Detect which cell encompasses the target text, then output its (x, y) center coordinate. 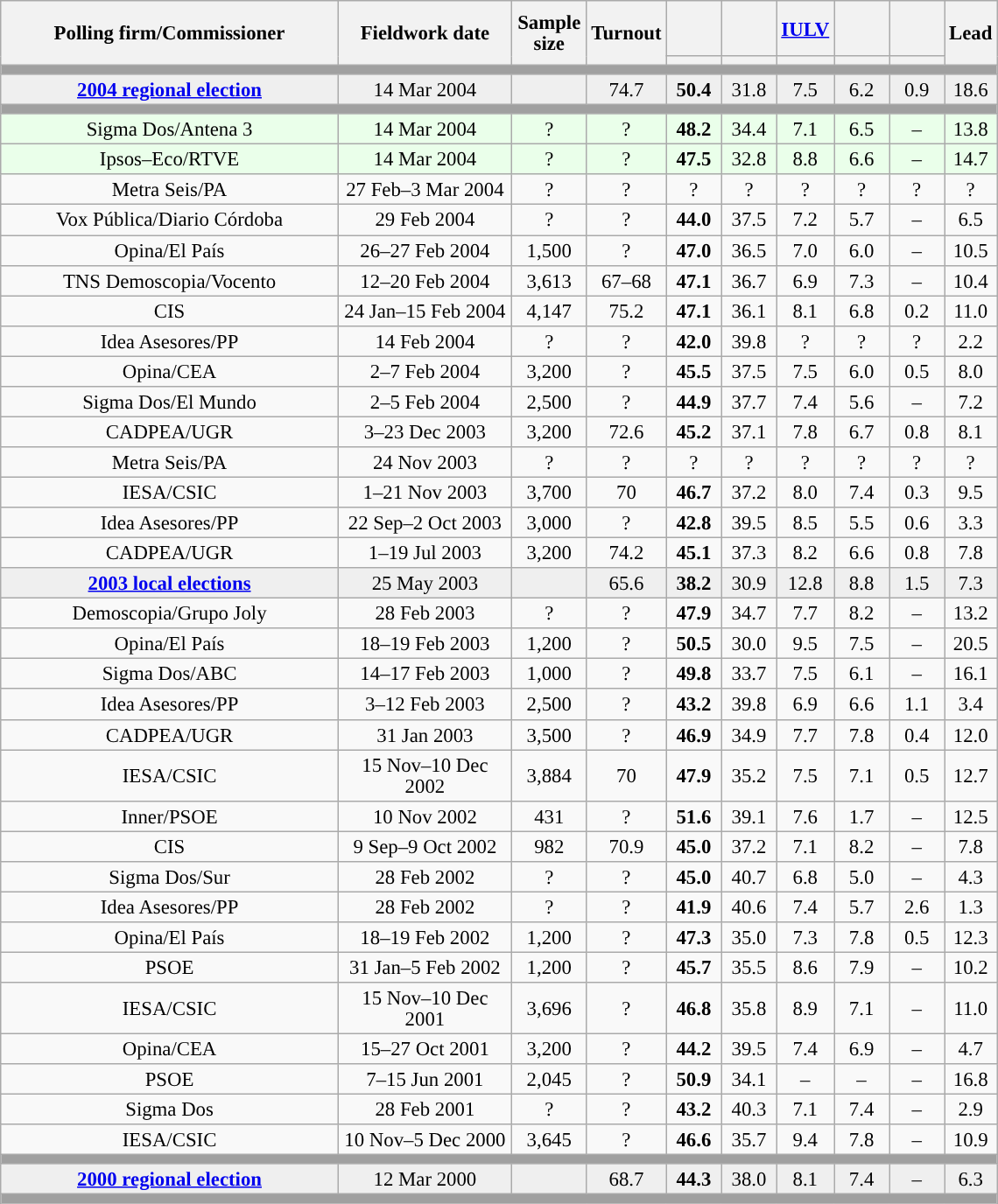
3,000 (549, 523)
45.5 (693, 371)
44.0 (693, 220)
5.5 (861, 523)
26–27 Feb 2004 (425, 250)
42.0 (693, 341)
30.0 (749, 644)
0.3 (917, 492)
8.9 (805, 1008)
51.6 (693, 815)
37.7 (749, 402)
4.3 (971, 877)
2003 local elections (170, 583)
TNS Demoscopia/Vocento (170, 280)
34.7 (749, 614)
982 (549, 847)
0.9 (917, 89)
22 Sep–2 Oct 2003 (425, 523)
15–27 Oct 2001 (425, 1050)
9.4 (805, 1139)
70.9 (627, 847)
37.3 (749, 553)
10.5 (971, 250)
431 (549, 815)
30.9 (749, 583)
34.9 (749, 735)
20.5 (971, 644)
2004 regional election (170, 89)
Turnout (627, 33)
24 Nov 2003 (425, 462)
31 Jan 2003 (425, 735)
38.0 (749, 1179)
3,696 (549, 1008)
10.4 (971, 280)
4.7 (971, 1050)
10 Nov 2002 (425, 815)
35.7 (749, 1139)
40.6 (749, 906)
7.9 (861, 968)
7–15 Jun 2001 (425, 1080)
3,500 (549, 735)
40.3 (749, 1109)
47.3 (693, 938)
3–12 Feb 2003 (425, 705)
28 Feb 2003 (425, 614)
74.2 (627, 553)
2.6 (917, 906)
34.1 (749, 1080)
46.7 (693, 492)
12.8 (805, 583)
3.4 (971, 705)
3,884 (549, 775)
48.2 (693, 129)
10.2 (971, 968)
2–5 Feb 2004 (425, 402)
1.5 (917, 583)
65.6 (627, 583)
Sigma Dos/ABC (170, 674)
0.6 (917, 523)
Polling firm/Commissioner (170, 33)
13.2 (971, 614)
36.7 (749, 280)
Inner/PSOE (170, 815)
3,700 (549, 492)
6.1 (861, 674)
27 Feb–3 Mar 2004 (425, 191)
24 Jan–15 Feb 2004 (425, 311)
12–20 Feb 2004 (425, 280)
50.9 (693, 1080)
6.3 (971, 1179)
35.0 (749, 938)
41.9 (693, 906)
29 Feb 2004 (425, 220)
72.6 (627, 432)
67–68 (627, 280)
13.8 (971, 129)
46.9 (693, 735)
35.8 (749, 1008)
Ipsos–Eco/RTVE (170, 159)
1–19 Jul 2003 (425, 553)
Sigma Dos (170, 1109)
2000 regional election (170, 1179)
32.8 (749, 159)
0.2 (917, 311)
Vox Pública/Diario Córdoba (170, 220)
Lead (971, 33)
31.8 (749, 89)
40.7 (749, 877)
75.2 (627, 311)
31 Jan–5 Feb 2002 (425, 968)
44.9 (693, 402)
35.5 (749, 968)
3,613 (549, 280)
1,000 (549, 674)
1.1 (917, 705)
12.5 (971, 815)
4,147 (549, 311)
3.3 (971, 523)
50.5 (693, 644)
68.7 (627, 1179)
45.2 (693, 432)
46.8 (693, 1008)
Sigma Dos/Sur (170, 877)
44.2 (693, 1050)
1.3 (971, 906)
Sigma Dos/El Mundo (170, 402)
Demoscopia/Grupo Joly (170, 614)
45.7 (693, 968)
2,045 (549, 1080)
Sample size (549, 33)
0.4 (917, 735)
7.6 (805, 815)
Sigma Dos/Antena 3 (170, 129)
49.8 (693, 674)
1–21 Nov 2003 (425, 492)
12.0 (971, 735)
14 Feb 2004 (425, 341)
IULV (805, 28)
18.6 (971, 89)
36.5 (749, 250)
8.5 (805, 523)
38.2 (693, 583)
2–7 Feb 2004 (425, 371)
47.0 (693, 250)
35.2 (749, 775)
10.9 (971, 1139)
33.7 (749, 674)
12.7 (971, 775)
3,645 (549, 1139)
42.8 (693, 523)
15 Nov–10 Dec 2001 (425, 1008)
45.1 (693, 553)
46.6 (693, 1139)
36.1 (749, 311)
12.3 (971, 938)
Fieldwork date (425, 33)
8.6 (805, 968)
18–19 Feb 2003 (425, 644)
6.7 (861, 432)
74.7 (627, 89)
18–19 Feb 2002 (425, 938)
1,500 (549, 250)
50.4 (693, 89)
7.0 (805, 250)
5.6 (861, 402)
14.7 (971, 159)
10 Nov–5 Dec 2000 (425, 1139)
15 Nov–10 Dec 2002 (425, 775)
47.5 (693, 159)
5.0 (861, 877)
28 Feb 2001 (425, 1109)
9 Sep–9 Oct 2002 (425, 847)
39.1 (749, 815)
16.8 (971, 1080)
3–23 Dec 2003 (425, 432)
34.4 (749, 129)
25 May 2003 (425, 583)
44.3 (693, 1179)
12 Mar 2000 (425, 1179)
16.1 (971, 674)
37.1 (749, 432)
14–17 Feb 2003 (425, 674)
2.2 (971, 341)
2.9 (971, 1109)
6.2 (861, 89)
1.7 (861, 815)
